Identify which cell holds the provided text, then report its [x, y] central coordinate. 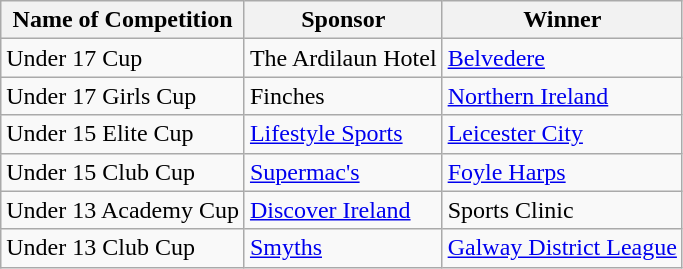
Name of Competition [123, 20]
Belvedere [562, 58]
Under 17 Cup [123, 58]
Supermac's [343, 172]
Foyle Harps [562, 172]
Smyths [343, 248]
Winner [562, 20]
Under 13 Academy Cup [123, 210]
Discover Ireland [343, 210]
Sponsor [343, 20]
Sports Clinic [562, 210]
Under 17 Girls Cup [123, 96]
Finches [343, 96]
Lifestyle Sports [343, 134]
Under 15 Club Cup [123, 172]
Galway District League [562, 248]
Under 13 Club Cup [123, 248]
The Ardilaun Hotel [343, 58]
Northern Ireland [562, 96]
Leicester City [562, 134]
Under 15 Elite Cup [123, 134]
